Detect which cell encompasses the target text, then output its [x, y] center coordinate. 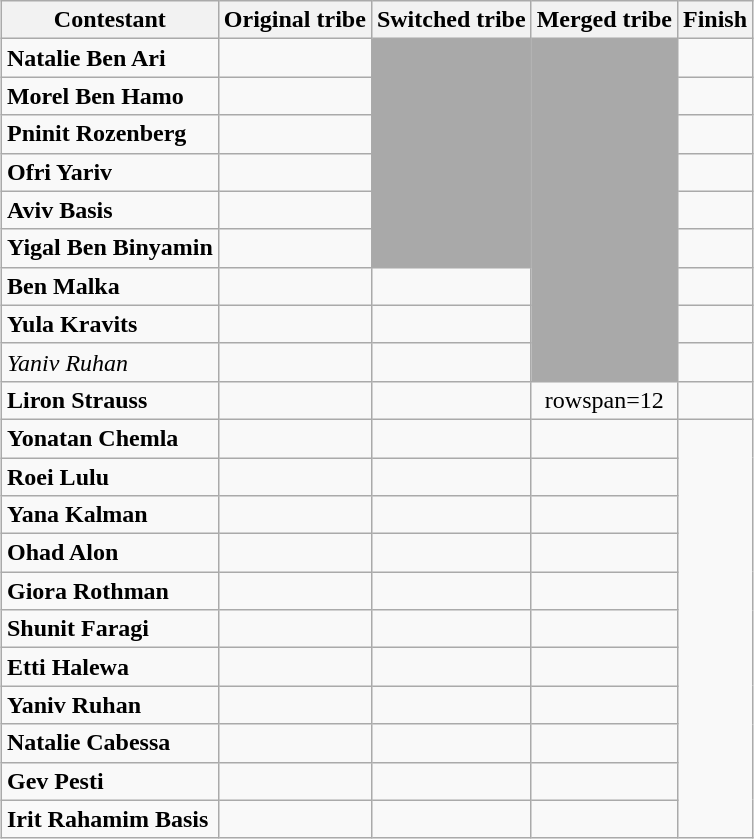
Contestant [110, 20]
Natalie Cabessa [110, 743]
Ohad Alon [110, 553]
Yula Kravits [110, 324]
Morel Ben Hamo [110, 96]
Irit Rahamim Basis [110, 819]
Roei Lulu [110, 477]
Shunit Faragi [110, 629]
Liron Strauss [110, 400]
Switched tribe [451, 20]
Finish [714, 20]
Giora Rothman [110, 591]
Yonatan Chemla [110, 438]
Yana Kalman [110, 515]
Original tribe [294, 20]
Natalie Ben Ari [110, 58]
Ben Malka [110, 286]
Gev Pesti [110, 781]
Aviv Basis [110, 210]
Yigal Ben Binyamin [110, 248]
Ofri Yariv [110, 172]
Etti Halewa [110, 667]
Merged tribe [604, 20]
Pninit Rozenberg [110, 134]
rowspan=12 [604, 400]
